Detect which cell encompasses the target text, then output its (x, y) center coordinate. 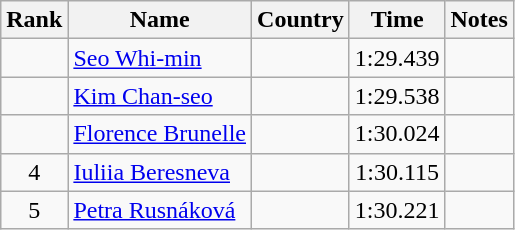
Iuliia Beresneva (160, 172)
5 (34, 210)
Country (301, 20)
4 (34, 172)
Notes (479, 20)
Name (160, 20)
1:29.538 (397, 96)
Florence Brunelle (160, 134)
Kim Chan-seo (160, 96)
Rank (34, 20)
1:29.439 (397, 58)
Time (397, 20)
Petra Rusnáková (160, 210)
Seo Whi-min (160, 58)
1:30.024 (397, 134)
1:30.115 (397, 172)
1:30.221 (397, 210)
